Scan for the cell matching the given text and deliver its (X, Y) coordinate at center. 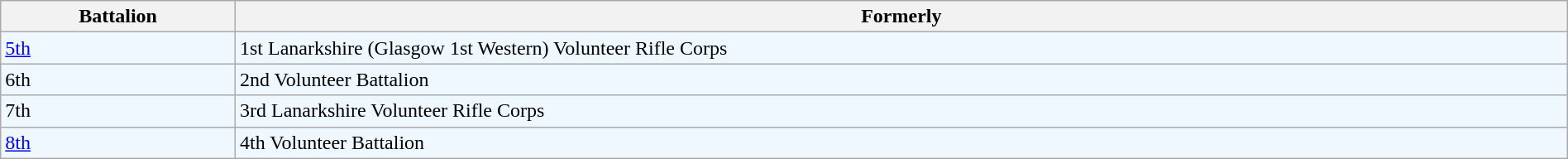
3rd Lanarkshire Volunteer Rifle Corps (901, 111)
Battalion (118, 17)
6th (118, 79)
4th Volunteer Battalion (901, 142)
Formerly (901, 17)
2nd Volunteer Battalion (901, 79)
1st Lanarkshire (Glasgow 1st Western) Volunteer Rifle Corps (901, 48)
8th (118, 142)
7th (118, 111)
5th (118, 48)
